Scan for the cell matching the given text and deliver its [x, y] coordinate at center. 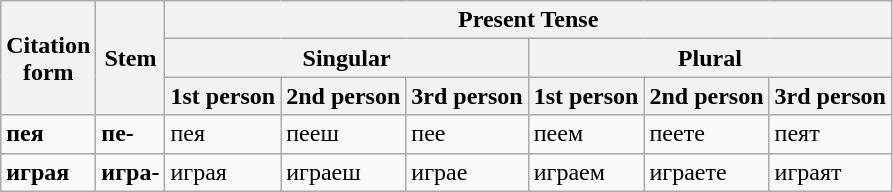
Present Tense [528, 20]
играе [467, 172]
Plural [710, 58]
пе- [130, 134]
Singular [346, 58]
пее [467, 134]
пееш [344, 134]
Citationform [48, 58]
играят [830, 172]
игра- [130, 172]
пеем [586, 134]
играеш [344, 172]
играем [586, 172]
пеят [830, 134]
играете [706, 172]
Stem [130, 58]
пеете [706, 134]
